Capture the cell that displays the provided text and extract its (x, y) central coordinate. 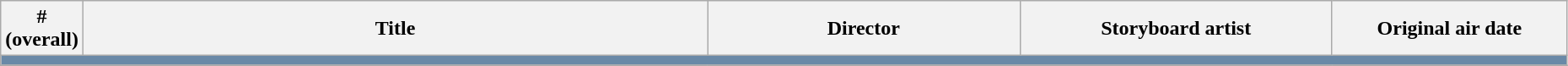
Storyboard artist (1176, 29)
#(overall) (42, 29)
Original air date (1449, 29)
Director (864, 29)
Title (395, 29)
